Provide the (x, y) coordinate of the cell's center where the given text is located.  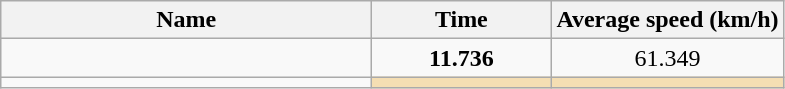
61.349 (668, 58)
Average speed (km/h) (668, 20)
11.736 (462, 58)
Name (186, 20)
Time (462, 20)
